Return the (x, y) coordinate for the center point of the cell that contains the specified text.  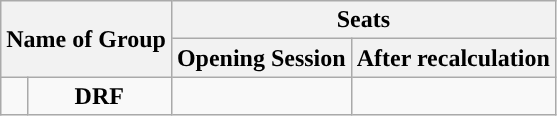
Name of Group (86, 39)
Opening Session (261, 58)
DRF (99, 96)
After recalculation (453, 58)
Seats (363, 20)
